Identify which cell holds the provided text, then report its (X, Y) central coordinate. 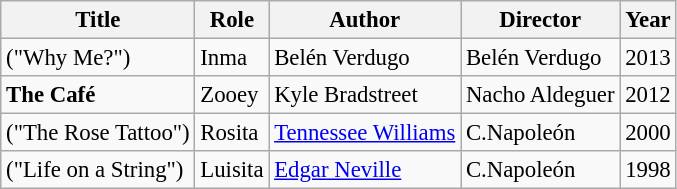
Author (365, 20)
1998 (648, 170)
Title (98, 20)
Tennessee Williams (365, 133)
("Why Me?") (98, 58)
Role (232, 20)
("The Rose Tattoo") (98, 133)
Edgar Neville (365, 170)
Year (648, 20)
Inma (232, 58)
Rosita (232, 133)
Nacho Aldeguer (540, 95)
The Café (98, 95)
2012 (648, 95)
Kyle Bradstreet (365, 95)
Director (540, 20)
("Life on a String") (98, 170)
2000 (648, 133)
Luisita (232, 170)
2013 (648, 58)
Zooey (232, 95)
